Capture the cell that displays the provided text and extract its [X, Y] central coordinate. 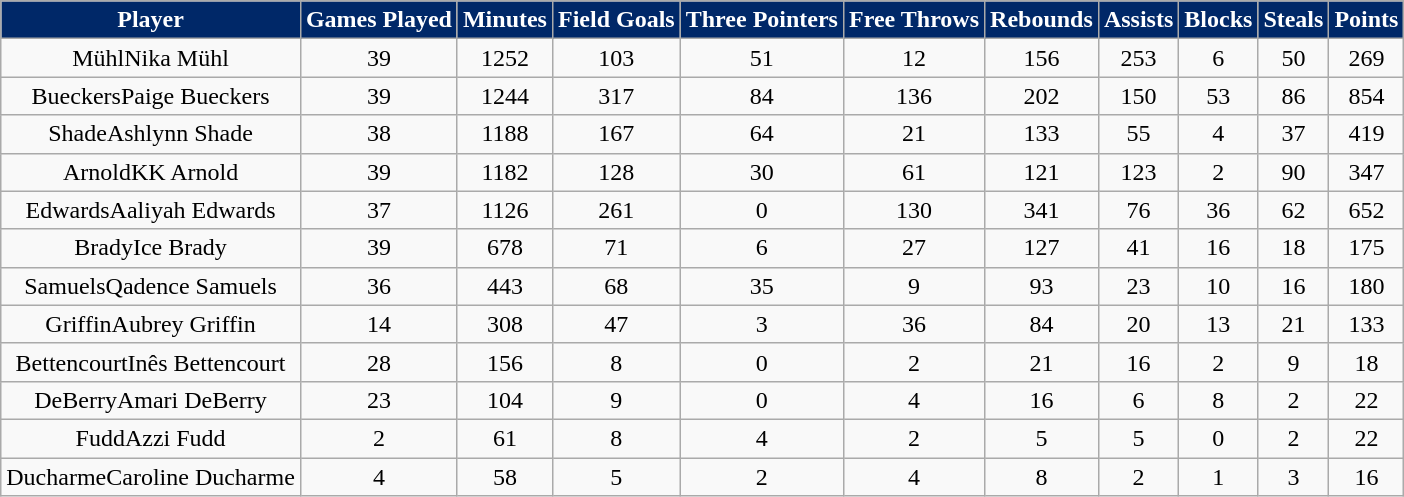
127 [1042, 248]
93 [1042, 286]
BettencourtInês Bettencourt [151, 362]
104 [504, 400]
341 [1042, 210]
DucharmeCaroline Ducharme [151, 477]
1252 [504, 58]
Player [151, 20]
Games Played [378, 20]
678 [504, 248]
652 [1366, 210]
443 [504, 286]
62 [1294, 210]
Minutes [504, 20]
55 [1138, 134]
202 [1042, 96]
FuddAzzi Fudd [151, 438]
Three Pointers [762, 20]
51 [762, 58]
ArnoldKK Arnold [151, 172]
58 [504, 477]
86 [1294, 96]
68 [616, 286]
130 [914, 210]
Free Throws [914, 20]
14 [378, 324]
123 [1138, 172]
167 [616, 134]
SamuelsQadence Samuels [151, 286]
53 [1218, 96]
13 [1218, 324]
Blocks [1218, 20]
BueckersPaige Bueckers [151, 96]
1188 [504, 134]
50 [1294, 58]
Rebounds [1042, 20]
76 [1138, 210]
128 [616, 172]
Points [1366, 20]
419 [1366, 134]
DeBerryAmari DeBerry [151, 400]
1182 [504, 172]
47 [616, 324]
175 [1366, 248]
41 [1138, 248]
121 [1042, 172]
90 [1294, 172]
347 [1366, 172]
317 [616, 96]
BradyIce Brady [151, 248]
28 [378, 362]
1244 [504, 96]
20 [1138, 324]
Assists [1138, 20]
38 [378, 134]
269 [1366, 58]
71 [616, 248]
27 [914, 248]
MühlNika Mühl [151, 58]
1126 [504, 210]
EdwardsAaliyah Edwards [151, 210]
854 [1366, 96]
ShadeAshlynn Shade [151, 134]
10 [1218, 286]
136 [914, 96]
180 [1366, 286]
30 [762, 172]
150 [1138, 96]
64 [762, 134]
1 [1218, 477]
Field Goals [616, 20]
12 [914, 58]
261 [616, 210]
GriffinAubrey Griffin [151, 324]
Steals [1294, 20]
35 [762, 286]
308 [504, 324]
253 [1138, 58]
103 [616, 58]
